Detect which cell encompasses the target text, then output its [x, y] center coordinate. 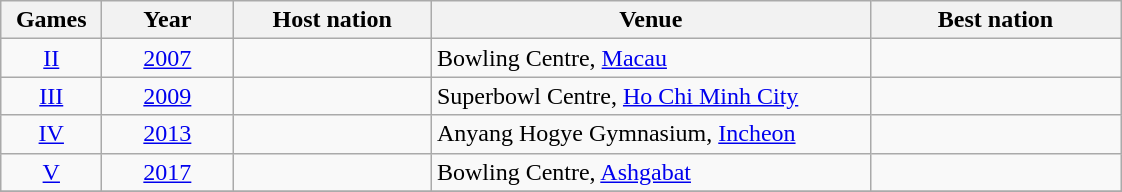
Best nation [996, 20]
2009 [168, 96]
2017 [168, 172]
Venue [650, 20]
Bowling Centre, Macau [650, 58]
2007 [168, 58]
Year [168, 20]
III [52, 96]
Host nation [332, 20]
IV [52, 134]
Bowling Centre, Ashgabat [650, 172]
II [52, 58]
V [52, 172]
2013 [168, 134]
Anyang Hogye Gymnasium, Incheon [650, 134]
Superbowl Centre, Ho Chi Minh City [650, 96]
Games [52, 20]
